Return the [x, y] coordinate for the center point of the cell that contains the specified text.  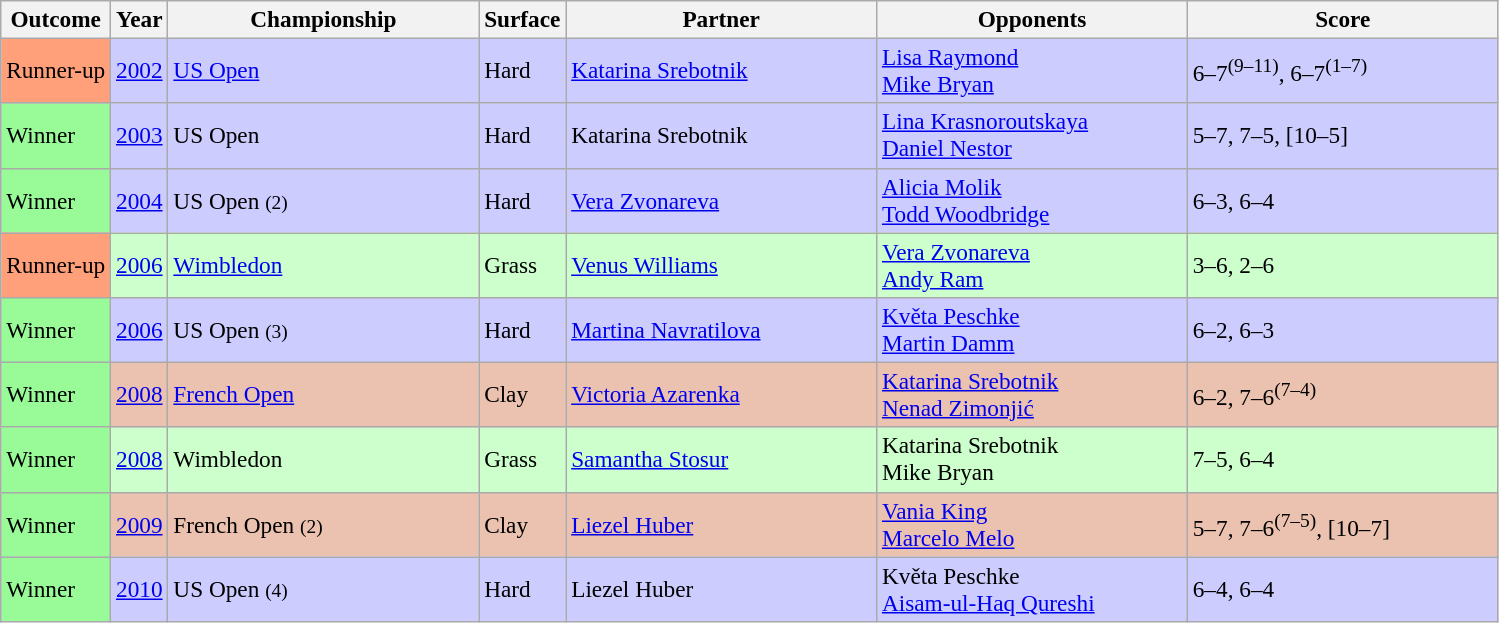
2002 [140, 70]
5–7, 7–6(7–5), [10–7] [1342, 524]
Katarina Srebotnik Nenad Zimonjić [1032, 394]
Lisa Raymond Mike Bryan [1032, 70]
3–6, 2–6 [1342, 264]
6–2, 7–6(7–4) [1342, 394]
French Open [324, 394]
2003 [140, 136]
Year [140, 19]
Květa Peschke Aisam-ul-Haq Qureshi [1032, 588]
Vera Zvonareva Andy Ram [1032, 264]
Victoria Azarenka [722, 394]
French Open (2) [324, 524]
7–5, 6–4 [1342, 460]
Katarina Srebotnik Mike Bryan [1032, 460]
6–2, 6–3 [1342, 330]
Vera Zvonareva [722, 200]
Partner [722, 19]
US Open (3) [324, 330]
Surface [522, 19]
5–7, 7–5, [10–5] [1342, 136]
Lina Krasnoroutskaya Daniel Nestor [1032, 136]
Outcome [56, 19]
2009 [140, 524]
Martina Navratilova [722, 330]
Samantha Stosur [722, 460]
Venus Williams [722, 264]
Opponents [1032, 19]
2004 [140, 200]
2010 [140, 588]
Alicia Molik Todd Woodbridge [1032, 200]
6–4, 6–4 [1342, 588]
Championship [324, 19]
Vania King Marcelo Melo [1032, 524]
US Open (2) [324, 200]
Květa Peschke Martin Damm [1032, 330]
6–3, 6–4 [1342, 200]
US Open (4) [324, 588]
6–7(9–11), 6–7(1–7) [1342, 70]
Score [1342, 19]
